Search for the cell housing the specified text and yield its [x, y] center coordinate. 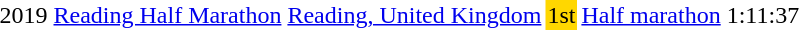
Reading Half Marathon [168, 15]
1st [562, 15]
Half marathon [651, 15]
Reading, United Kingdom [414, 15]
